Return (X, Y) of the center of cell containing provided text 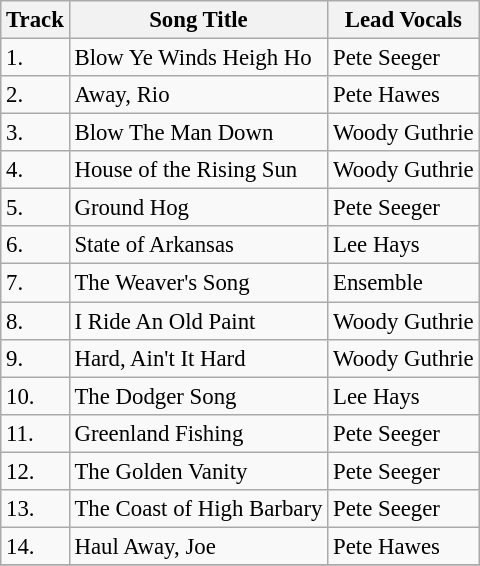
Blow Ye Winds Heigh Ho (198, 58)
3. (35, 133)
The Weaver's Song (198, 283)
2. (35, 95)
I Ride An Old Paint (198, 321)
8. (35, 321)
Away, Rio (198, 95)
13. (35, 509)
The Coast of High Barbary (198, 509)
4. (35, 170)
12. (35, 471)
14. (35, 546)
Song Title (198, 20)
9. (35, 358)
Track (35, 20)
State of Arkansas (198, 245)
The Dodger Song (198, 396)
Greenland Fishing (198, 433)
7. (35, 283)
Haul Away, Joe (198, 546)
1. (35, 58)
The Golden Vanity (198, 471)
Ensemble (404, 283)
11. (35, 433)
Ground Hog (198, 208)
5. (35, 208)
10. (35, 396)
Hard, Ain't It Hard (198, 358)
Lead Vocals (404, 20)
6. (35, 245)
Blow The Man Down (198, 133)
House of the Rising Sun (198, 170)
